Provide the [x, y] coordinate of the cell's center where the given text is located.  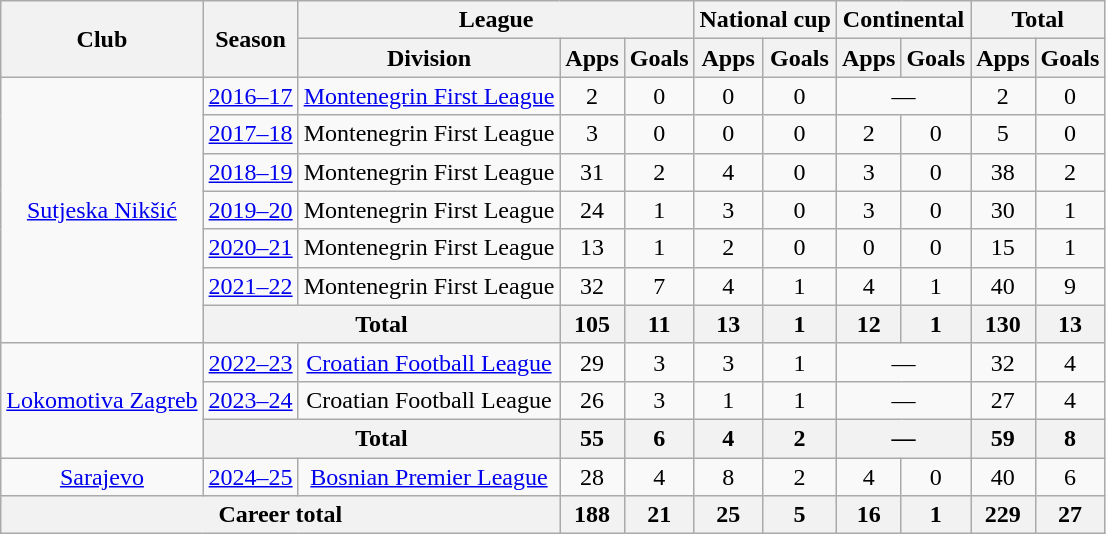
29 [592, 362]
Continental [903, 20]
188 [592, 515]
38 [1003, 172]
11 [659, 324]
2021–22 [250, 286]
31 [592, 172]
Season [250, 39]
2020–21 [250, 248]
Bosnian Premier League [429, 477]
Division [429, 58]
105 [592, 324]
55 [592, 438]
2024–25 [250, 477]
Sarajevo [102, 477]
2016–17 [250, 96]
Club [102, 39]
28 [592, 477]
2019–20 [250, 210]
2018–19 [250, 172]
2022–23 [250, 362]
Lokomotiva Zagreb [102, 400]
130 [1003, 324]
25 [728, 515]
2017–18 [250, 134]
Sutjeska Nikšić [102, 210]
9 [1070, 286]
229 [1003, 515]
59 [1003, 438]
30 [1003, 210]
2023–24 [250, 400]
15 [1003, 248]
26 [592, 400]
16 [868, 515]
League [496, 20]
21 [659, 515]
7 [659, 286]
National cup [765, 20]
Career total [280, 515]
24 [592, 210]
12 [868, 324]
